Return [X, Y] of the center of cell containing provided text 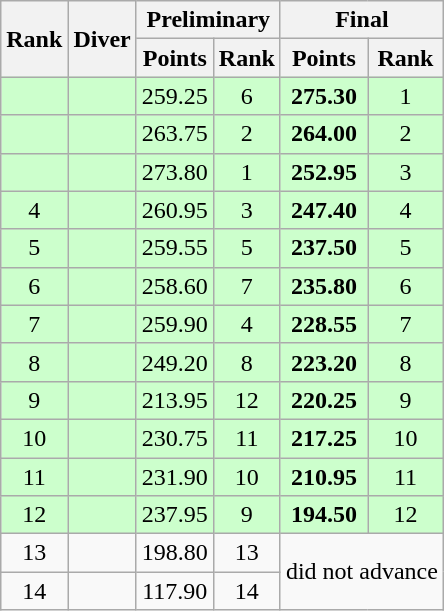
249.20 [174, 362]
217.25 [324, 438]
210.95 [324, 477]
223.20 [324, 362]
Preliminary [208, 20]
273.80 [174, 172]
259.55 [174, 248]
230.75 [174, 438]
252.95 [324, 172]
275.30 [324, 96]
258.60 [174, 286]
194.50 [324, 515]
Diver [102, 39]
220.25 [324, 400]
228.55 [324, 324]
259.90 [174, 324]
198.80 [174, 553]
Final [362, 20]
117.90 [174, 591]
235.80 [324, 286]
259.25 [174, 96]
247.40 [324, 210]
260.95 [174, 210]
237.95 [174, 515]
237.50 [324, 248]
263.75 [174, 134]
264.00 [324, 134]
231.90 [174, 477]
did not advance [362, 572]
213.95 [174, 400]
